Capture the cell that displays the provided text and extract its (X, Y) central coordinate. 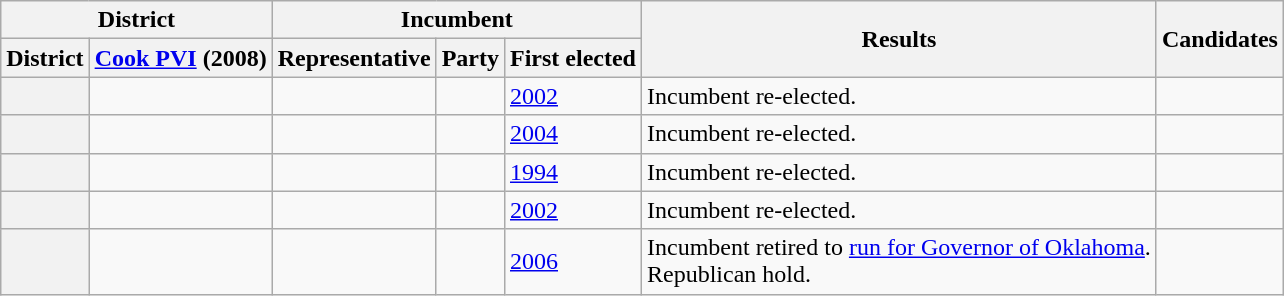
Party (470, 58)
Incumbent (456, 20)
First elected (572, 58)
Representative (354, 58)
2006 (572, 262)
2004 (572, 134)
Results (898, 39)
Incumbent retired to run for Governor of Oklahoma.Republican hold. (898, 262)
1994 (572, 172)
Candidates (1220, 39)
Cook PVI (2008) (180, 58)
